Capture the cell that displays the provided text and extract its (X, Y) central coordinate. 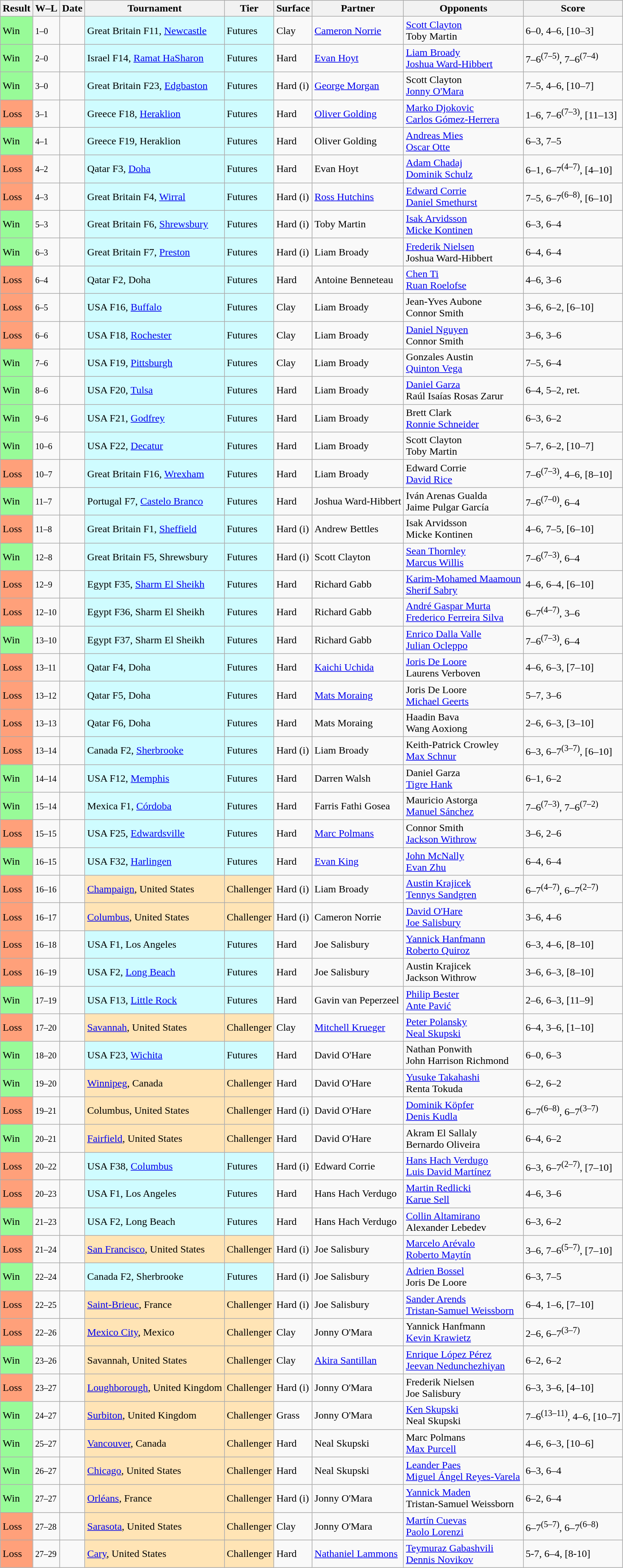
23–26 (46, 1360)
USA F12, Memphis (155, 778)
Marc Polmans Max Purcell (463, 1443)
Hans Hach Verdugo Luis David Martínez (463, 1166)
13–11 (46, 668)
Great Britain F6, Shrewsbury (155, 224)
Connor Smith Jackson Withrow (463, 834)
6–5 (46, 307)
Austin Krajicek Jackson Withrow (463, 972)
6–6 (46, 335)
Leander Paes Miguel Ángel Reyes-Varela (463, 1471)
3–6, 4–6 (573, 917)
20–23 (46, 1194)
Austin Krajicek Tennys Sandgren (463, 889)
7–5, 6–7(6–8), [6–10] (573, 197)
Evan King (358, 862)
USA F20, Tulsa (155, 391)
7–6 (46, 363)
6–3, 6–7(3–7), [6–10] (573, 750)
Dominik Köpfer Denis Kudla (463, 1110)
Nathaniel Lammons (358, 1554)
5–7, 3–6 (573, 695)
Daniel Nguyen Connor Smith (463, 335)
6–0, 6–3 (573, 1055)
Antoine Benneteau (358, 279)
Daniel Garza Raúl Isaías Rosas Zarur (463, 391)
Saint-Brieuc, France (155, 1304)
20–22 (46, 1166)
Portugal F7, Castelo Branco (155, 502)
6–0, 4–6, [10–3] (573, 31)
Martín Cuevas Paolo Lorenzi (463, 1526)
Chicago, United States (155, 1471)
5–3 (46, 224)
13–14 (46, 750)
12–8 (46, 557)
Great Britain F1, Sheffield (155, 529)
22–25 (46, 1304)
Edward Corrie David Rice (463, 473)
Orléans, France (155, 1499)
Great Britain F7, Preston (155, 252)
Scott Clayton Jonny O'Mara (463, 86)
USA F23, Wichita (155, 1055)
San Francisco, United States (155, 1249)
Joris De Loore Laurens Verboven (463, 668)
19–20 (46, 1083)
Chen Ti Ruan Roelofse (463, 279)
6–7(5–7), 6–7(6–8) (573, 1526)
3–1 (46, 113)
USA F13, Little Rock (155, 1000)
12–9 (46, 584)
7–6(7–3), 7–6(7–2) (573, 806)
16–15 (46, 862)
7–6(7–3), 4–6, [8–10] (573, 473)
6–3, 4–6, [8–10] (573, 944)
Nathan Ponwith John Harrison Richmond (463, 1055)
Frederik Nielsen Joe Salisbury (463, 1388)
6–3, 6–7(2–7), [7–10] (573, 1166)
10–6 (46, 446)
11–8 (46, 529)
17–20 (46, 1028)
Philip Bester Ante Pavić (463, 1000)
Score (573, 9)
Scott Clayton (358, 557)
Haadin Bava Wang Aoxiong (463, 723)
Yusuke Takahashi Renta Tokuda (463, 1083)
Mexico City, Mexico (155, 1333)
4–3 (46, 197)
Cary, United States (155, 1554)
Farris Fathi Gosea (358, 806)
4–2 (46, 169)
Mauricio Astorga Manuel Sánchez (463, 806)
2–6, 6–3, [11–9] (573, 1000)
2–6, 6–3, [3–10] (573, 723)
3–0 (46, 86)
Yannick Hanfmann Kevin Krawietz (463, 1333)
Champaign, United States (155, 889)
6–7(6–8), 6–7(3–7) (573, 1110)
10–7 (46, 473)
Akira Santillan (358, 1360)
Marcelo Arévalo Roberto Maytín (463, 1249)
Sander Arends Tristan-Samuel Weissborn (463, 1304)
Fairfield, United States (155, 1138)
4–6, 6–4, [6–10] (573, 584)
Gavin van Peperzeel (358, 1000)
USA F38, Columbus (155, 1166)
Edward Corrie (358, 1166)
Great Britain F11, Newcastle (155, 31)
Enrico Dalla Valle Julian Ocleppo (463, 639)
6–2, 6–4 (573, 1499)
7–6(7–0), 6–4 (573, 502)
David O'Hare Joe Salisbury (463, 917)
Mitchell Krueger (358, 1028)
2–0 (46, 58)
6–4, 5–2, ret. (573, 391)
2–6, 6–7(3–7) (573, 1333)
17–19 (46, 1000)
16–16 (46, 889)
Brett Clark Ronnie Schneider (463, 418)
Collin Altamirano Alexander Lebedev (463, 1221)
24–27 (46, 1415)
Sean Thornley Marcus Willis (463, 557)
Martin Redlicki Karue Sell (463, 1194)
Great Britain F5, Shrewsbury (155, 557)
Egypt F36, Sharm El Sheikh (155, 612)
6–1, 6–2 (573, 778)
Frederik Nielsen Joshua Ward-Hibbert (463, 252)
4–6, 6–3, [7–10] (573, 668)
18–20 (46, 1055)
5–7, 6–2, [10–7] (573, 446)
Qatar F6, Doha (155, 723)
Partner (358, 9)
21–24 (46, 1249)
Great Britain F4, Wirral (155, 197)
6–4 (46, 279)
7–6(13–11), 4–6, [10–7] (573, 1415)
Joshua Ward-Hibbert (358, 502)
16–19 (46, 972)
Andreas Mies Oscar Otte (463, 141)
27–27 (46, 1499)
1–6, 7–6(7–3), [11–13] (573, 113)
Winnipeg, Canada (155, 1083)
USA F22, Decatur (155, 446)
6–7(4–7), 3–6 (573, 612)
Teymuraz Gabashvili Dennis Novikov (463, 1554)
6–3 (46, 252)
Ken Skupski Neal Skupski (463, 1415)
Darren Walsh (358, 778)
Result (17, 9)
Qatar F5, Doha (155, 695)
Qatar F4, Doha (155, 668)
6–4, 6–2 (573, 1138)
15–15 (46, 834)
7–6(7–5), 7–6(7–4) (573, 58)
19–21 (46, 1110)
Sarasota, United States (155, 1526)
22–24 (46, 1277)
14–14 (46, 778)
USA F25, Edwardsville (155, 834)
3–6, 7–6(5–7), [7–10] (573, 1249)
8–6 (46, 391)
11–7 (46, 502)
Andrew Bettles (358, 529)
7–5, 6–4 (573, 363)
George Morgan (358, 86)
20–21 (46, 1138)
23–27 (46, 1388)
13–12 (46, 695)
Edward Corrie Daniel Smethurst (463, 197)
Israel F14, Ramat HaSharon (155, 58)
Greece F18, Heraklion (155, 113)
Vancouver, Canada (155, 1443)
16–17 (46, 917)
9–6 (46, 418)
4–1 (46, 141)
21–23 (46, 1221)
Akram El Sallaly Bernardo Oliveira (463, 1138)
Kaichi Uchida (358, 668)
3–6, 6–2, [6–10] (573, 307)
Tournament (155, 9)
1–0 (46, 31)
Date (72, 9)
3–6, 3–6 (573, 335)
Marko Djokovic Carlos Gómez-Herrera (463, 113)
6–3, 3–6, [4–10] (573, 1388)
Mexica F1, Córdoba (155, 806)
Surbiton, United Kingdom (155, 1415)
John McNally Evan Zhu (463, 862)
Jean-Yves Aubone Connor Smith (463, 307)
3–6, 6–3, [8–10] (573, 972)
USA F16, Buffalo (155, 307)
4–6, 6–3, [10–6] (573, 1443)
16–18 (46, 944)
Adam Chadaj Dominik Schulz (463, 169)
27–29 (46, 1554)
6–4, 1–6, [7–10] (573, 1304)
Karim-Mohamed Maamoun Sherif Sabry (463, 584)
26–27 (46, 1471)
27–28 (46, 1526)
Loughborough, United Kingdom (155, 1388)
12–10 (46, 612)
6–7(4–7), 6–7(2–7) (573, 889)
Joris De Loore Michael Geerts (463, 695)
Great Britain F23, Edgbaston (155, 86)
USA F32, Harlingen (155, 862)
Yannick Maden Tristan-Samuel Weissborn (463, 1499)
13–10 (46, 639)
Opponents (463, 9)
Daniel Garza Tigre Hank (463, 778)
Egypt F37, Sharm El Sheikh (155, 639)
25–27 (46, 1443)
Yannick Hanfmann Roberto Quiroz (463, 944)
13–13 (46, 723)
5-7, 6–4, [8-10] (573, 1554)
Egypt F35, Sharm El Sheikh (155, 584)
Iván Arenas Gualda Jaime Pulgar García (463, 502)
Ross Hutchins (358, 197)
Gonzales Austin Quinton Vega (463, 363)
Marc Polmans (358, 834)
Keith-Patrick Crowley Max Schnur (463, 750)
3–6, 2–6 (573, 834)
Toby Martin (358, 224)
4–6, 7–5, [6–10] (573, 529)
15–14 (46, 806)
Adrien Bossel Joris De Loore (463, 1277)
Grass (293, 1415)
22–26 (46, 1333)
Great Britain F16, Wrexham (155, 473)
USA F19, Pittsburgh (155, 363)
6–1, 6–7(4–7), [4–10] (573, 169)
7–5, 4–6, [10–7] (573, 86)
USA F21, Godfrey (155, 418)
Greece F19, Heraklion (155, 141)
Liam Broady Joshua Ward-Hibbert (463, 58)
Surface (293, 9)
W–L (46, 9)
Qatar F2, Doha (155, 279)
USA F18, Rochester (155, 335)
André Gaspar Murta Frederico Ferreira Silva (463, 612)
Enrique López Pérez Jeevan Nedunchezhiyan (463, 1360)
Tier (249, 9)
6–4, 3–6, [1–10] (573, 1028)
Qatar F3, Doha (155, 169)
Peter Polansky Neal Skupski (463, 1028)
